Extract the (x, y) coordinate from the center of the cell holding the provided text.  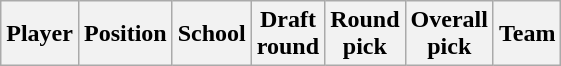
Team (527, 34)
Draftround (288, 34)
Player (40, 34)
Roundpick (365, 34)
Position (125, 34)
Overallpick (449, 34)
School (212, 34)
